Search for the cell housing the specified text and yield its (x, y) center coordinate. 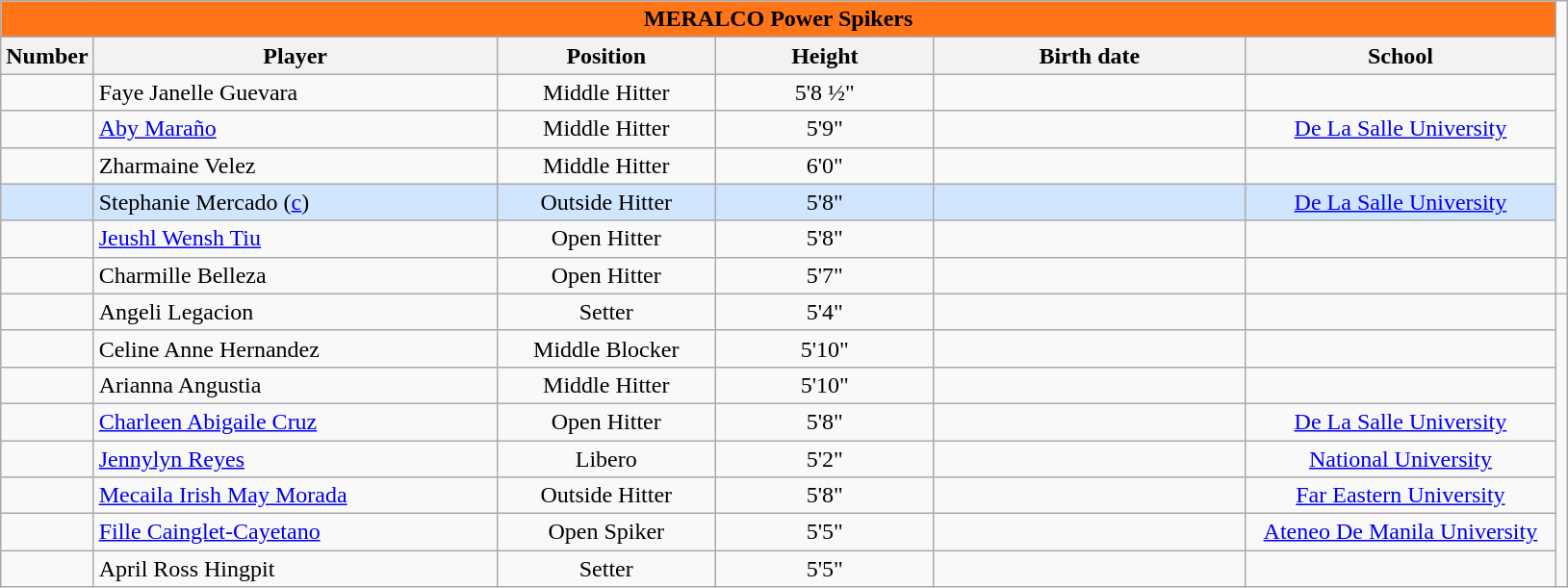
Faye Janelle Guevara (295, 92)
Middle Blocker (606, 348)
MERALCO Power Spikers (779, 19)
Libero (606, 459)
Celine Anne Hernandez (295, 348)
6'0" (824, 166)
Stephanie Mercado (c) (295, 202)
Jeushl Wensh Tiu (295, 239)
Arianna Angustia (295, 385)
5'4" (824, 312)
Jennylyn Reyes (295, 459)
Charmille Belleza (295, 275)
Number (47, 56)
Birth date (1090, 56)
Mecaila Irish May Morada (295, 496)
Angeli Legacion (295, 312)
Zharmaine Velez (295, 166)
Height (824, 56)
5'8 ½" (824, 92)
April Ross Hingpit (295, 569)
National University (1400, 459)
Aby Maraño (295, 129)
Position (606, 56)
School (1400, 56)
5'7" (824, 275)
5'9" (824, 129)
5'2" (824, 459)
Ateneo De Manila University (1400, 532)
Fille Cainglet-Cayetano (295, 532)
Far Eastern University (1400, 496)
Open Spiker (606, 532)
Charleen Abigaile Cruz (295, 422)
Player (295, 56)
